Find where the given text appears and provide that cell's center as [X, Y] coordinate. 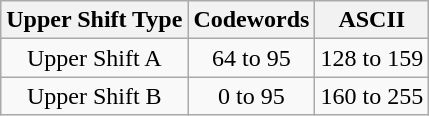
Upper Shift B [94, 96]
128 to 159 [372, 58]
Codewords [252, 20]
0 to 95 [252, 96]
Upper Shift Type [94, 20]
64 to 95 [252, 58]
Upper Shift A [94, 58]
160 to 255 [372, 96]
ASCII [372, 20]
